From the cell containing the given text, extract its center point as [X, Y] coordinate. 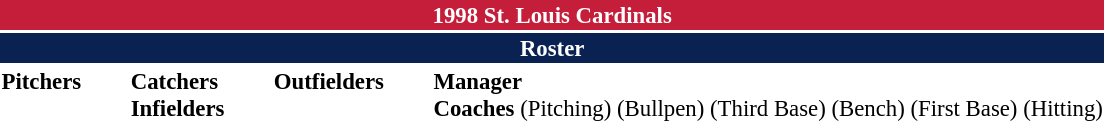
1998 St. Louis Cardinals [552, 15]
Roster [552, 48]
